Identify which cell holds the provided text, then report its (x, y) central coordinate. 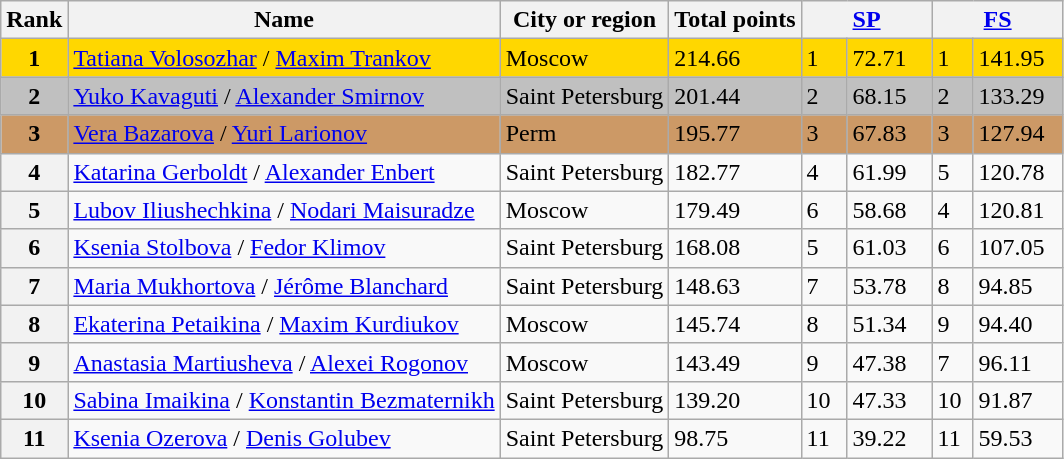
68.15 (890, 96)
Ksenia Ozerova / Denis Golubev (284, 438)
133.29 (1018, 96)
182.77 (735, 172)
61.99 (890, 172)
98.75 (735, 438)
Sabina Imaikina / Konstantin Bezmaternikh (284, 400)
139.20 (735, 400)
Name (284, 20)
53.78 (890, 286)
201.44 (735, 96)
127.94 (1018, 134)
96.11 (1018, 362)
FS (998, 20)
City or region (584, 20)
39.22 (890, 438)
47.38 (890, 362)
Yuko Kavaguti / Alexander Smirnov (284, 96)
145.74 (735, 324)
Perm (584, 134)
148.63 (735, 286)
94.40 (1018, 324)
Total points (735, 20)
91.87 (1018, 400)
143.49 (735, 362)
Ksenia Stolbova / Fedor Klimov (284, 248)
Rank (34, 20)
Vera Bazarova / Yuri Larionov (284, 134)
61.03 (890, 248)
214.66 (735, 58)
141.95 (1018, 58)
Ekaterina Petaikina / Maxim Kurdiukov (284, 324)
Maria Mukhortova / Jérôme Blanchard (284, 286)
58.68 (890, 210)
51.34 (890, 324)
107.05 (1018, 248)
59.53 (1018, 438)
Katarina Gerboldt / Alexander Enbert (284, 172)
Tatiana Volosozhar / Maxim Trankov (284, 58)
168.08 (735, 248)
47.33 (890, 400)
Anastasia Martiusheva / Alexei Rogonov (284, 362)
72.71 (890, 58)
94.85 (1018, 286)
195.77 (735, 134)
Lubov Iliushechkina / Nodari Maisuradze (284, 210)
120.78 (1018, 172)
179.49 (735, 210)
67.83 (890, 134)
SP (866, 20)
120.81 (1018, 210)
